Return the [X, Y] coordinate for the center point of the cell that contains the specified text.  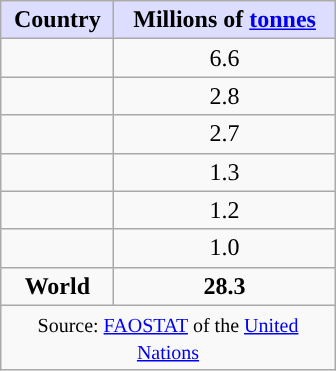
Country [58, 20]
World [58, 286]
1.3 [224, 172]
6.6 [224, 58]
1.0 [224, 248]
1.2 [224, 210]
2.8 [224, 96]
28.3 [224, 286]
2.7 [224, 134]
Millions of tonnes [224, 20]
Source: FAOSTAT of the United Nations [168, 338]
